From the cell containing the given text, extract its center point as [X, Y] coordinate. 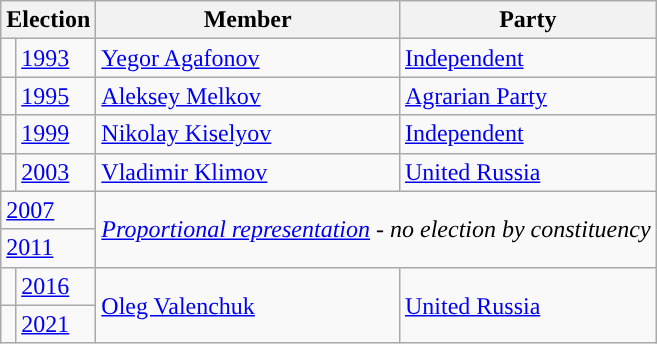
1993 [56, 58]
2007 [48, 210]
Vladimir Klimov [248, 172]
2021 [56, 324]
Party [528, 20]
1995 [56, 96]
2011 [48, 248]
Agrarian Party [528, 96]
2003 [56, 172]
Oleg Valenchuk [248, 305]
2016 [56, 286]
Yegor Agafonov [248, 58]
Aleksey Melkov [248, 96]
Member [248, 20]
Nikolay Kiselyov [248, 134]
1999 [56, 134]
Proportional representation - no election by constituency [376, 229]
Election [48, 20]
